From the cell containing the given text, extract its center point as [X, Y] coordinate. 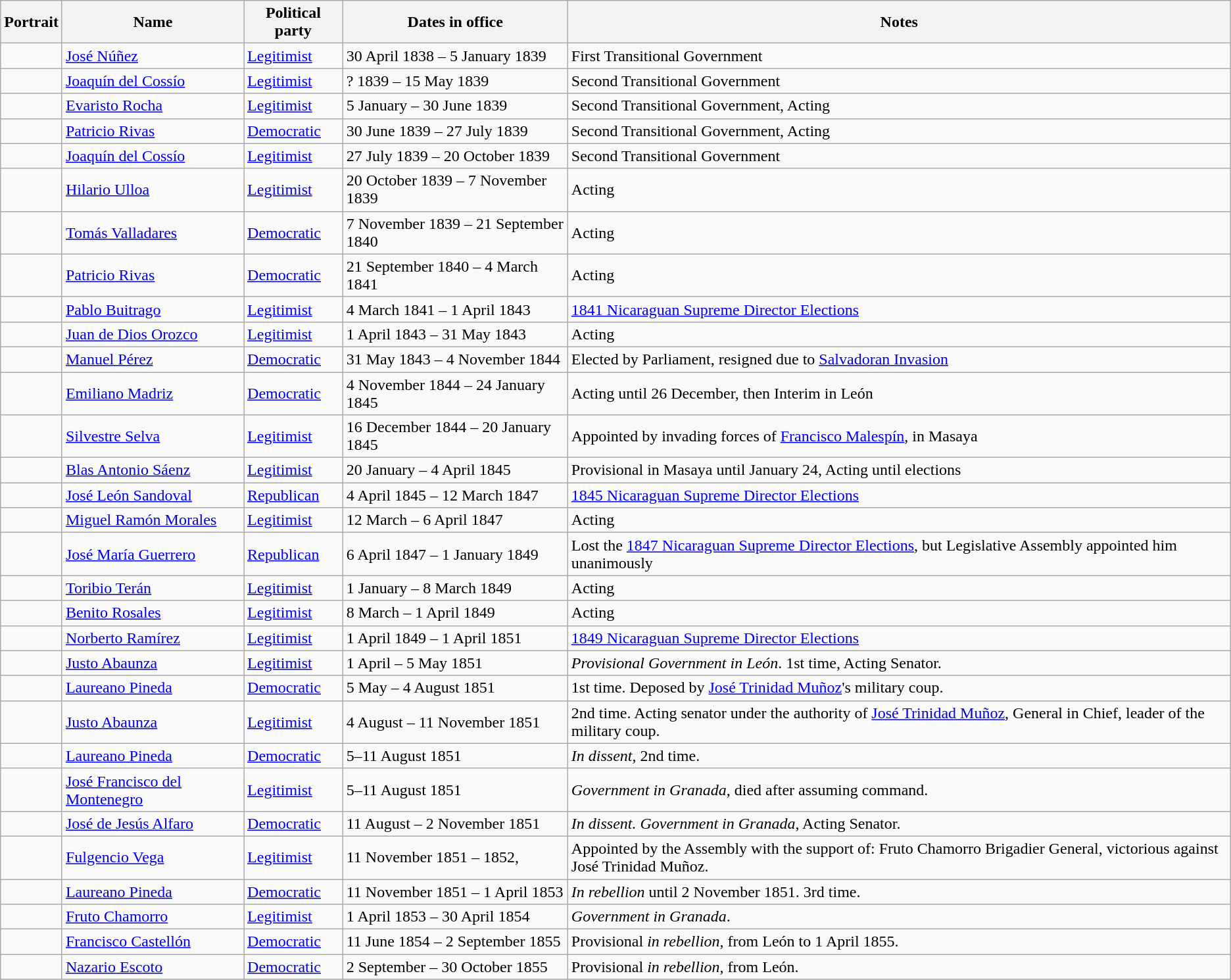
Tomás Valladares [153, 233]
27 July 1839 – 20 October 1839 [455, 156]
Dates in office [455, 22]
1 April – 5 May 1851 [455, 663]
1849 Nicaraguan Supreme Director Elections [899, 638]
Provisional Government in León. 1st time, Acting Senator. [899, 663]
Blas Antonio Sáenz [153, 470]
11 November 1851 – 1 April 1853 [455, 891]
Francisco Castellón [153, 942]
José León Sandoval [153, 495]
30 June 1839 – 27 July 1839 [455, 131]
7 November 1839 – 21 September 1840 [455, 233]
First Transitional Government [899, 56]
4 March 1841 – 1 April 1843 [455, 309]
8 March – 1 April 1849 [455, 613]
Notes [899, 22]
Political party [293, 22]
11 August – 2 November 1851 [455, 823]
In dissent. Government in Granada, Acting Senator. [899, 823]
2nd time. Acting senator under the authority of José Trinidad Muñoz, General in Chief, leader of the military coup. [899, 722]
In rebellion until 2 November 1851. 3rd time. [899, 891]
5 May – 4 August 1851 [455, 688]
Appointed by invading forces of Francisco Malespín, in Masaya [899, 437]
Fulgencio Vega [153, 858]
Name [153, 22]
Elected by Parliament, resigned due to Salvadoran Invasion [899, 359]
Evaristo Rocha [153, 106]
11 June 1854 – 2 September 1855 [455, 942]
Pablo Buitrago [153, 309]
6 April 1847 – 1 January 1849 [455, 554]
16 December 1844 – 20 January 1845 [455, 437]
1 April 1853 – 30 April 1854 [455, 917]
12 March – 6 April 1847 [455, 520]
1 April 1843 – 31 May 1843 [455, 334]
11 November 1851 – 1852, [455, 858]
Lost the 1847 Nicaraguan Supreme Director Elections, but Legislative Assembly appointed him unanimously [899, 554]
Juan de Dios Orozco [153, 334]
1845 Nicaraguan Supreme Director Elections [899, 495]
Emiliano Madriz [153, 393]
Portrait [32, 22]
Acting until 26 December, then Interim in León [899, 393]
5 January – 30 June 1839 [455, 106]
Silvestre Selva [153, 437]
Hilario Ulloa [153, 189]
20 January – 4 April 1845 [455, 470]
Miguel Ramón Morales [153, 520]
20 October 1839 – 7 November 1839 [455, 189]
1841 Nicaraguan Supreme Director Elections [899, 309]
In dissent, 2nd time. [899, 756]
Nazario Escoto [153, 967]
21 September 1840 – 4 March 1841 [455, 275]
Provisional in Masaya until January 24, Acting until elections [899, 470]
31 May 1843 – 4 November 1844 [455, 359]
Toribio Terán [153, 588]
4 November 1844 – 24 January 1845 [455, 393]
4 August – 11 November 1851 [455, 722]
Benito Rosales [153, 613]
2 September – 30 October 1855 [455, 967]
Norberto Ramírez [153, 638]
Government in Granada. [899, 917]
Provisional in rebellion, from León to 1 April 1855. [899, 942]
José Francisco del Montenegro [153, 789]
Manuel Pérez [153, 359]
José María Guerrero [153, 554]
1 January – 8 March 1849 [455, 588]
4 April 1845 – 12 March 1847 [455, 495]
Fruto Chamorro [153, 917]
José Núñez [153, 56]
Provisional in rebellion, from León. [899, 967]
30 April 1838 – 5 January 1839 [455, 56]
1 April 1849 – 1 April 1851 [455, 638]
? 1839 – 15 May 1839 [455, 81]
Appointed by the Assembly with the support of: Fruto Chamorro Brigadier General, victorious against José Trinidad Muñoz. [899, 858]
1st time. Deposed by José Trinidad Muñoz's military coup. [899, 688]
Government in Granada, died after assuming command. [899, 789]
José de Jesús Alfaro [153, 823]
